For the text-containing cell, return its midpoint in (X, Y) coordinate format. 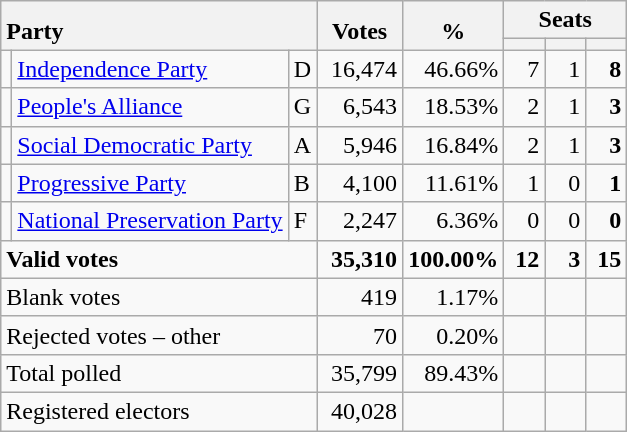
F (302, 221)
A (302, 145)
7 (524, 69)
2,247 (360, 221)
18.53% (454, 107)
6.36% (454, 221)
100.00% (454, 259)
12 (524, 259)
Party (159, 26)
35,799 (360, 373)
8 (606, 69)
70 (360, 335)
Valid votes (159, 259)
Social Democratic Party (150, 145)
1.17% (454, 297)
16,474 (360, 69)
B (302, 183)
Votes (360, 26)
Blank votes (159, 297)
419 (360, 297)
5,946 (360, 145)
National Preservation Party (150, 221)
46.66% (454, 69)
Rejected votes – other (159, 335)
D (302, 69)
Progressive Party (150, 183)
Registered electors (159, 411)
11.61% (454, 183)
Total polled (159, 373)
35,310 (360, 259)
15 (606, 259)
0.20% (454, 335)
Independence Party (150, 69)
6,543 (360, 107)
89.43% (454, 373)
% (454, 26)
4,100 (360, 183)
People's Alliance (150, 107)
16.84% (454, 145)
40,028 (360, 411)
G (302, 107)
Seats (566, 20)
